Return the (x, y) coordinate for the center point of the cell that contains the specified text.  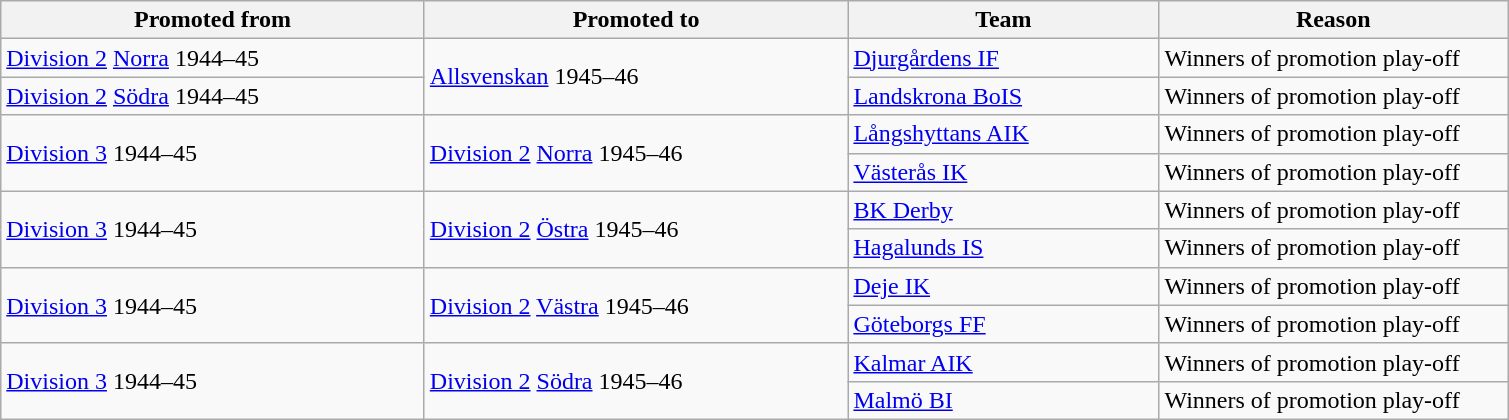
BK Derby (1004, 210)
Division 2 Östra 1945–46 (636, 229)
Landskrona BoIS (1004, 96)
Division 2 Norra 1944–45 (213, 58)
Promoted from (213, 20)
Division 2 Södra 1944–45 (213, 96)
Malmö BI (1004, 400)
Division 2 Västra 1945–46 (636, 305)
Promoted to (636, 20)
Allsvenskan 1945–46 (636, 77)
Deje IK (1004, 286)
Team (1004, 20)
Hagalunds IS (1004, 248)
Göteborgs FF (1004, 324)
Division 2 Södra 1945–46 (636, 381)
Djurgårdens IF (1004, 58)
Division 2 Norra 1945–46 (636, 153)
Långshyttans AIK (1004, 134)
Kalmar AIK (1004, 362)
Reason (1334, 20)
Västerås IK (1004, 172)
